Locate the cell with the specified text and output its (X, Y) center coordinate. 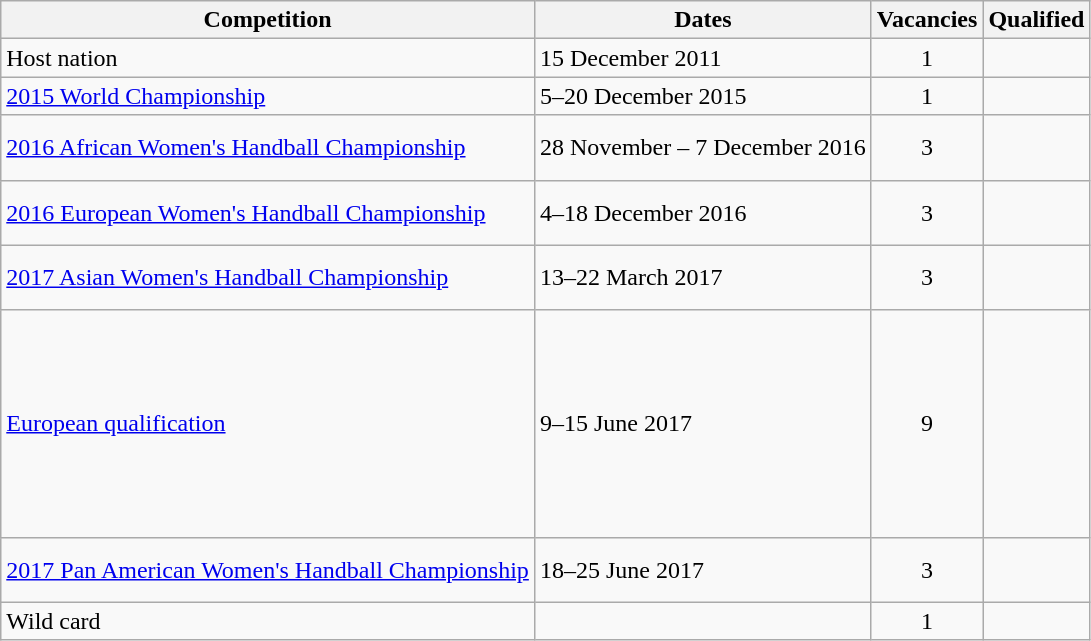
Vacancies (927, 20)
15 December 2011 (702, 58)
2017 Asian Women's Handball Championship (268, 278)
2015 World Championship (268, 96)
Host nation (268, 58)
9 (927, 424)
Wild card (268, 621)
Dates (702, 20)
2016 African Women's Handball Championship (268, 148)
28 November – 7 December 2016 (702, 148)
2017 Pan American Women's Handball Championship (268, 570)
European qualification (268, 424)
5–20 December 2015 (702, 96)
4–18 December 2016 (702, 212)
Qualified (1036, 20)
18–25 June 2017 (702, 570)
2016 European Women's Handball Championship (268, 212)
13–22 March 2017 (702, 278)
9–15 June 2017 (702, 424)
Competition (268, 20)
